Find where the given text appears and provide that cell's center as (x, y) coordinate. 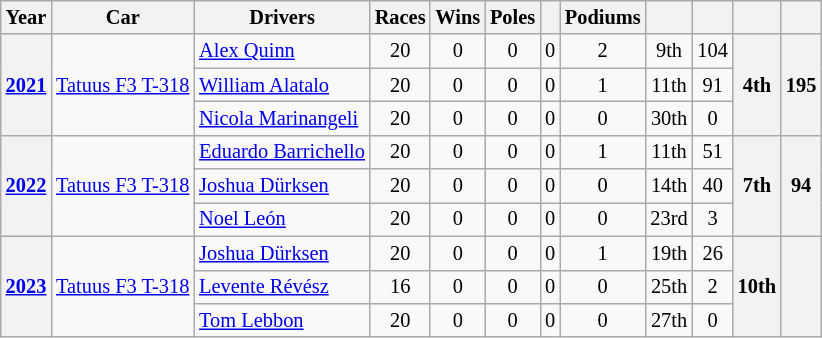
Alex Quinn (282, 51)
William Alatalo (282, 85)
30th (668, 118)
19th (668, 253)
Podiums (603, 17)
14th (668, 186)
Eduardo Barrichello (282, 152)
26 (713, 253)
2023 (26, 286)
Levente Révész (282, 287)
7th (757, 186)
9th (668, 51)
51 (713, 152)
23rd (668, 219)
104 (713, 51)
Tom Lebbon (282, 320)
Nicola Marinangeli (282, 118)
10th (757, 286)
91 (713, 85)
Noel León (282, 219)
27th (668, 320)
Car (122, 17)
2021 (26, 84)
Races (400, 17)
94 (801, 186)
Drivers (282, 17)
195 (801, 84)
Poles (512, 17)
Year (26, 17)
Wins (458, 17)
16 (400, 287)
4th (757, 84)
3 (713, 219)
25th (668, 287)
40 (713, 186)
2022 (26, 186)
